From the cell containing the given text, extract its center point as [X, Y] coordinate. 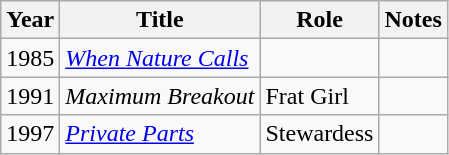
1997 [30, 134]
Frat Girl [320, 96]
When Nature Calls [160, 58]
Role [320, 20]
Title [160, 20]
Notes [413, 20]
Stewardess [320, 134]
Private Parts [160, 134]
1991 [30, 96]
Maximum Breakout [160, 96]
Year [30, 20]
1985 [30, 58]
